Extract the (x, y) coordinate from the center of the cell holding the provided text.  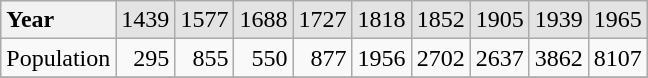
855 (204, 58)
1727 (322, 20)
1439 (146, 20)
2702 (440, 58)
550 (264, 58)
1905 (500, 20)
1965 (618, 20)
877 (322, 58)
3862 (558, 58)
1577 (204, 20)
Population (58, 58)
1688 (264, 20)
295 (146, 58)
2637 (500, 58)
8107 (618, 58)
1818 (382, 20)
1956 (382, 58)
1852 (440, 20)
Year (58, 20)
1939 (558, 20)
